Determine the [x, y] coordinate at the center of the cell enclosing the given text.  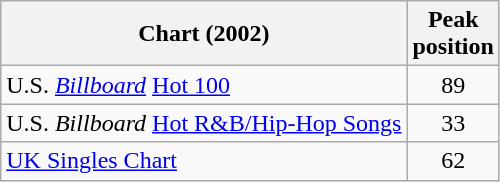
33 [453, 123]
U.S. Billboard Hot 100 [204, 85]
89 [453, 85]
62 [453, 161]
U.S. Billboard Hot R&B/Hip-Hop Songs [204, 123]
Peakposition [453, 34]
UK Singles Chart [204, 161]
Chart (2002) [204, 34]
